Locate the cell with the specified text and output its [x, y] center coordinate. 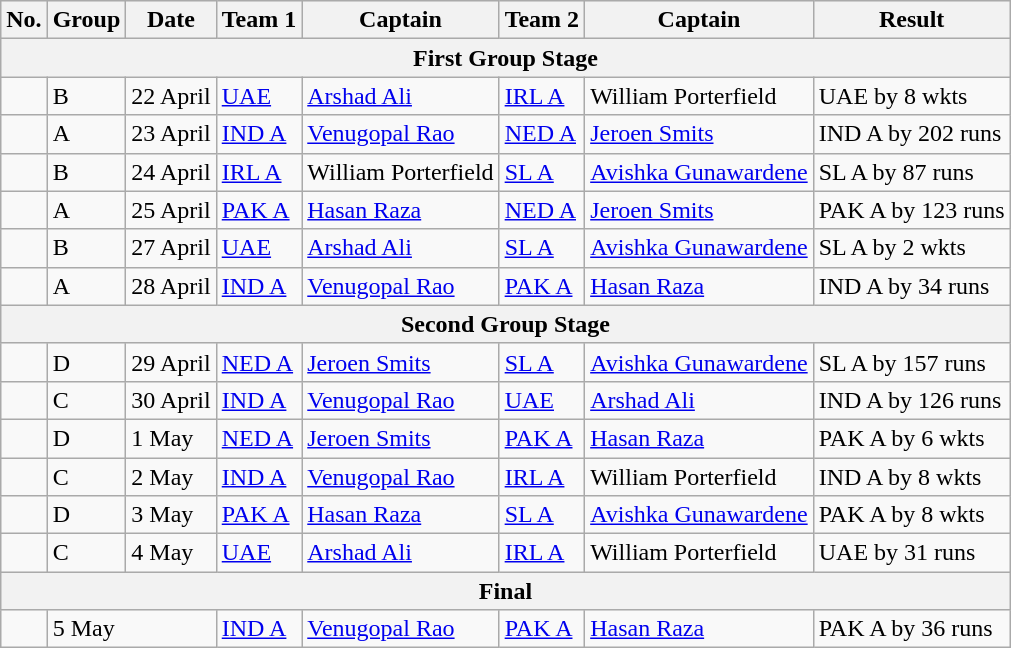
First Group Stage [506, 58]
23 April [171, 134]
IND A by 202 runs [912, 134]
PAK A by 6 wkts [912, 438]
1 May [171, 438]
3 May [171, 515]
PAK A by 36 runs [912, 629]
No. [24, 20]
IND A by 34 runs [912, 286]
Team 2 [542, 20]
IND A by 126 runs [912, 400]
UAE by 8 wkts [912, 96]
SL A by 2 wkts [912, 248]
PAK A by 8 wkts [912, 515]
SL A by 157 runs [912, 362]
Date [171, 20]
24 April [171, 172]
5 May [132, 629]
22 April [171, 96]
30 April [171, 400]
Second Group Stage [506, 324]
UAE by 31 runs [912, 553]
29 April [171, 362]
Group [86, 20]
Final [506, 591]
Team 1 [259, 20]
28 April [171, 286]
PAK A by 123 runs [912, 210]
Result [912, 20]
25 April [171, 210]
27 April [171, 248]
IND A by 8 wkts [912, 477]
SL A by 87 runs [912, 172]
2 May [171, 477]
4 May [171, 553]
